For the text-containing cell, return its midpoint in (X, Y) coordinate format. 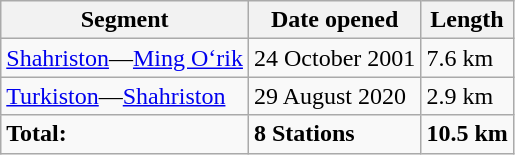
29 August 2020 (334, 96)
Total: (125, 134)
Turkiston—Shahriston (125, 96)
7.6 km (467, 58)
Date opened (334, 20)
8 Stations (334, 134)
2.9 km (467, 96)
10.5 km (467, 134)
Shahriston—Ming O‘rik (125, 58)
24 October 2001 (334, 58)
Segment (125, 20)
Length (467, 20)
